Pinpoint the cell where the given text exists, returning its [x, y] midpoint coordinate. 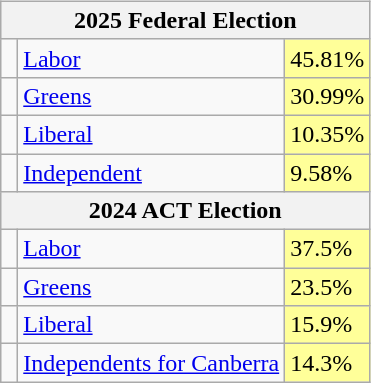
30.99% [328, 96]
2025 Federal Election [186, 20]
23.5% [328, 287]
37.5% [328, 249]
2024 ACT Election [186, 211]
9.58% [328, 173]
Independents for Canberra [152, 363]
45.81% [328, 58]
Independent [152, 173]
14.3% [328, 363]
10.35% [328, 134]
15.9% [328, 325]
